Extract the [x, y] coordinate from the center of the cell holding the provided text.  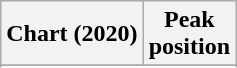
Chart (2020) [72, 34]
Peakposition [189, 34]
